Capture the cell that displays the provided text and extract its [x, y] central coordinate. 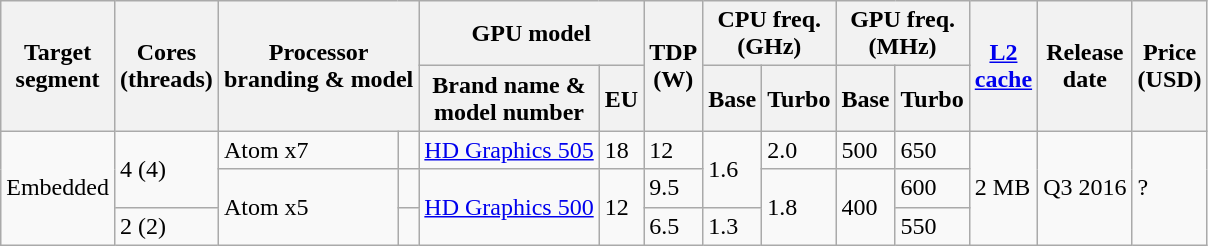
Processorbranding & model [318, 66]
CPU freq.(GHz) [770, 34]
GPU model [532, 34]
4 (4) [166, 169]
550 [932, 226]
400 [866, 207]
2.0 [799, 150]
18 [621, 150]
L2cache [1003, 66]
Cores(threads) [166, 66]
Embedded [58, 188]
500 [866, 150]
9.5 [674, 188]
TDP(W) [674, 66]
2 (2) [166, 226]
Releasedate [1085, 66]
HD Graphics 500 [509, 207]
1.3 [732, 226]
1.6 [732, 169]
1.8 [799, 207]
GPU freq.(MHz) [902, 34]
? [1170, 188]
6.5 [674, 226]
600 [932, 188]
Q3 2016 [1085, 188]
650 [932, 150]
EU [621, 98]
Brand name &model number [509, 98]
Targetsegment [58, 66]
Price(USD) [1170, 66]
HD Graphics 505 [509, 150]
Atom x5 [308, 207]
2 MB [1003, 188]
Atom x7 [308, 150]
